Pinpoint the cell where the given text exists, returning its [X, Y] midpoint coordinate. 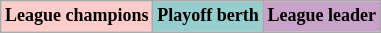
Playoff berth [208, 16]
League leader [322, 16]
League champions [77, 16]
